Return [x, y] of the center of cell containing provided text 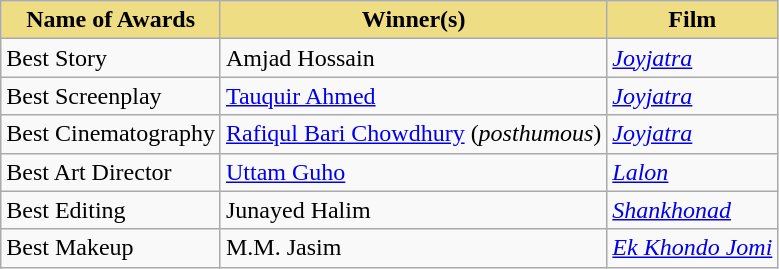
Best Screenplay [111, 96]
Uttam Guho [413, 172]
Best Editing [111, 210]
Junayed Halim [413, 210]
Name of Awards [111, 20]
Film [692, 20]
Ek Khondo Jomi [692, 248]
Best Cinematography [111, 134]
Best Story [111, 58]
Lalon [692, 172]
Winner(s) [413, 20]
Tauquir Ahmed [413, 96]
Best Art Director [111, 172]
M.M. Jasim [413, 248]
Best Makeup [111, 248]
Rafiqul Bari Chowdhury (posthumous) [413, 134]
Amjad Hossain [413, 58]
Shankhonad [692, 210]
